From the cell containing the given text, extract its center point as (X, Y) coordinate. 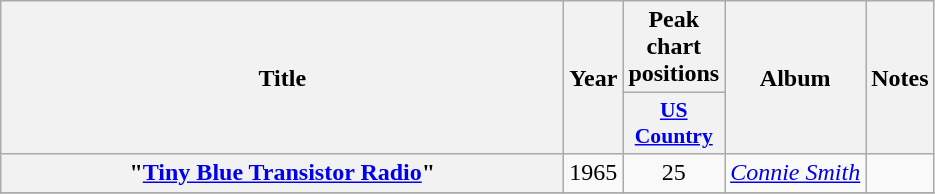
25 (674, 173)
Year (594, 78)
USCountry (674, 124)
Album (796, 78)
"Tiny Blue Transistor Radio" (282, 173)
1965 (594, 173)
Title (282, 78)
Peakchartpositions (674, 47)
Connie Smith (796, 173)
Notes (900, 78)
